From the cell containing the given text, extract its center point as (X, Y) coordinate. 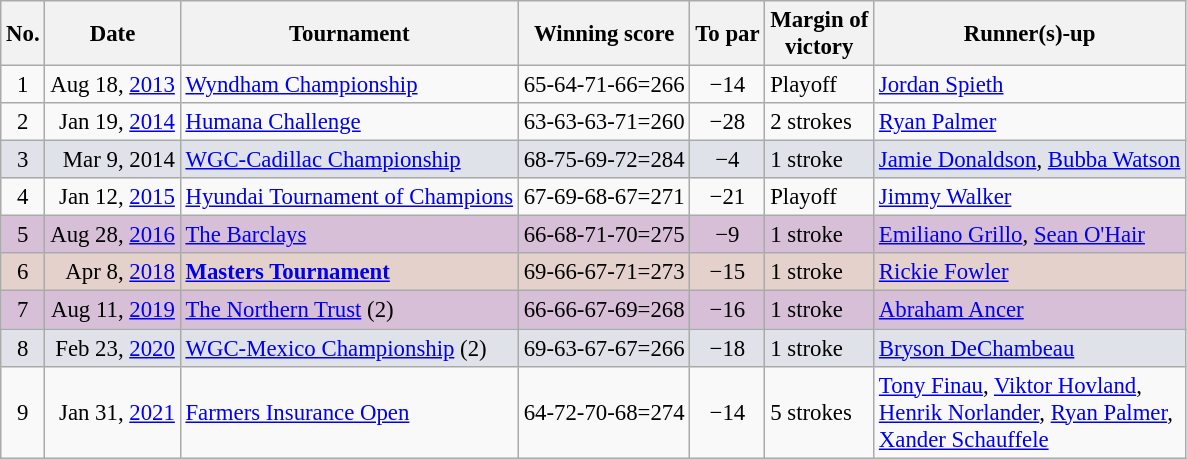
Jan 31, 2021 (112, 412)
69-63-67-67=266 (604, 348)
Emiliano Grillo, Sean O'Hair (1030, 235)
−16 (728, 310)
Farmers Insurance Open (349, 412)
Margin ofvictory (820, 34)
−4 (728, 160)
Tony Finau, Viktor Hovland, Henrik Norlander, Ryan Palmer, Xander Schauffele (1030, 412)
Tournament (349, 34)
1 (23, 85)
−28 (728, 122)
Aug 28, 2016 (112, 235)
9 (23, 412)
Mar 9, 2014 (112, 160)
3 (23, 160)
66-68-71-70=275 (604, 235)
No. (23, 34)
8 (23, 348)
69-66-67-71=273 (604, 273)
−15 (728, 273)
2 (23, 122)
5 (23, 235)
67-69-68-67=271 (604, 197)
Date (112, 34)
Aug 18, 2013 (112, 85)
Jimmy Walker (1030, 197)
66-66-67-69=268 (604, 310)
WGC-Mexico Championship (2) (349, 348)
64-72-70-68=274 (604, 412)
Jan 12, 2015 (112, 197)
Jan 19, 2014 (112, 122)
−9 (728, 235)
Feb 23, 2020 (112, 348)
The Barclays (349, 235)
65-64-71-66=266 (604, 85)
Apr 8, 2018 (112, 273)
Wyndham Championship (349, 85)
4 (23, 197)
−21 (728, 197)
63-63-63-71=260 (604, 122)
6 (23, 273)
68-75-69-72=284 (604, 160)
Ryan Palmer (1030, 122)
Bryson DeChambeau (1030, 348)
The Northern Trust (2) (349, 310)
Humana Challenge (349, 122)
Rickie Fowler (1030, 273)
−18 (728, 348)
Abraham Ancer (1030, 310)
Winning score (604, 34)
Aug 11, 2019 (112, 310)
Jordan Spieth (1030, 85)
To par (728, 34)
Runner(s)-up (1030, 34)
WGC-Cadillac Championship (349, 160)
2 strokes (820, 122)
Jamie Donaldson, Bubba Watson (1030, 160)
7 (23, 310)
5 strokes (820, 412)
Hyundai Tournament of Champions (349, 197)
Masters Tournament (349, 273)
